Search for the cell housing the specified text and yield its (X, Y) center coordinate. 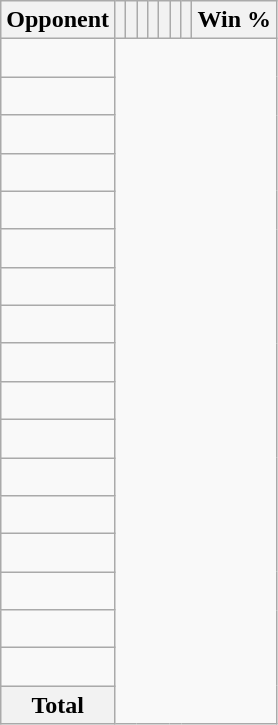
Win % (234, 20)
Total (58, 705)
Opponent (58, 20)
